Locate the cell with the specified text and output its [X, Y] center coordinate. 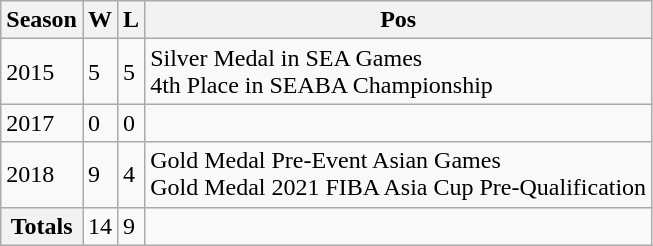
2017 [42, 123]
4 [132, 174]
W [100, 20]
Silver Medal in SEA Games4th Place in SEABA Championship [398, 72]
Season [42, 20]
L [132, 20]
2015 [42, 72]
14 [100, 226]
Totals [42, 226]
Gold Medal Pre-Event Asian GamesGold Medal 2021 FIBA Asia Cup Pre-Qualification [398, 174]
2018 [42, 174]
Pos [398, 20]
